Extract the (X, Y) coordinate from the center of the cell holding the provided text.  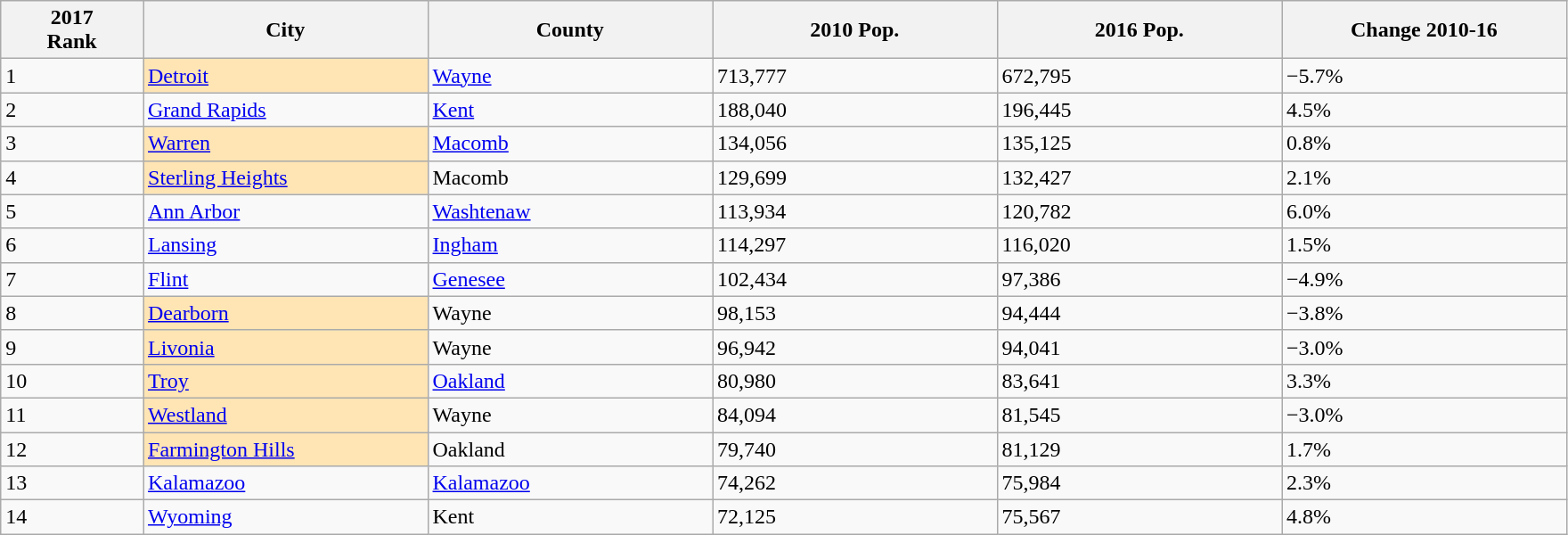
Farmington Hills (285, 449)
1 (72, 76)
9 (72, 347)
102,434 (855, 279)
132,427 (1139, 177)
97,386 (1139, 279)
116,020 (1139, 245)
96,942 (855, 347)
94,444 (1139, 313)
10 (72, 381)
80,980 (855, 381)
81,129 (1139, 449)
−5.7% (1424, 76)
3 (72, 144)
2010 Pop. (855, 30)
−4.9% (1424, 279)
81,545 (1139, 415)
County (570, 30)
79,740 (855, 449)
4.8% (1424, 517)
713,777 (855, 76)
2017Rank (72, 30)
13 (72, 483)
6.0% (1424, 211)
113,934 (855, 211)
Wyoming (285, 517)
Warren (285, 144)
12 (72, 449)
2016 Pop. (1139, 30)
135,125 (1139, 144)
83,641 (1139, 381)
5 (72, 211)
72,125 (855, 517)
7 (72, 279)
Detroit (285, 76)
4.5% (1424, 110)
14 (72, 517)
84,094 (855, 415)
11 (72, 415)
75,567 (1139, 517)
1.5% (1424, 245)
1.7% (1424, 449)
Lansing (285, 245)
Flint (285, 279)
Dearborn (285, 313)
134,056 (855, 144)
Washtenaw (570, 211)
Livonia (285, 347)
196,445 (1139, 110)
120,782 (1139, 211)
4 (72, 177)
2.1% (1424, 177)
Grand Rapids (285, 110)
3.3% (1424, 381)
Ann Arbor (285, 211)
2 (72, 110)
94,041 (1139, 347)
8 (72, 313)
Westland (285, 415)
98,153 (855, 313)
0.8% (1424, 144)
114,297 (855, 245)
Ingham (570, 245)
Sterling Heights (285, 177)
188,040 (855, 110)
672,795 (1139, 76)
Genesee (570, 279)
Troy (285, 381)
Change 2010-16 (1424, 30)
6 (72, 245)
City (285, 30)
129,699 (855, 177)
75,984 (1139, 483)
2.3% (1424, 483)
−3.8% (1424, 313)
74,262 (855, 483)
